Detect which cell encompasses the target text, then output its [X, Y] center coordinate. 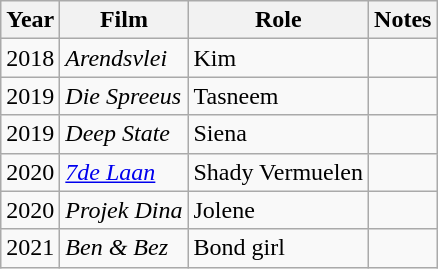
Deep State [124, 134]
Film [124, 20]
Ben & Bez [124, 248]
2021 [30, 248]
Bond girl [278, 248]
Shady Vermuelen [278, 172]
2018 [30, 58]
Year [30, 20]
Role [278, 20]
Jolene [278, 210]
Notes [403, 20]
Arendsvlei [124, 58]
Tasneem [278, 96]
Siena [278, 134]
Kim [278, 58]
Projek Dina [124, 210]
Die Spreeus [124, 96]
7de Laan [124, 172]
